Extract the [X, Y] coordinate from the center of the cell holding the provided text.  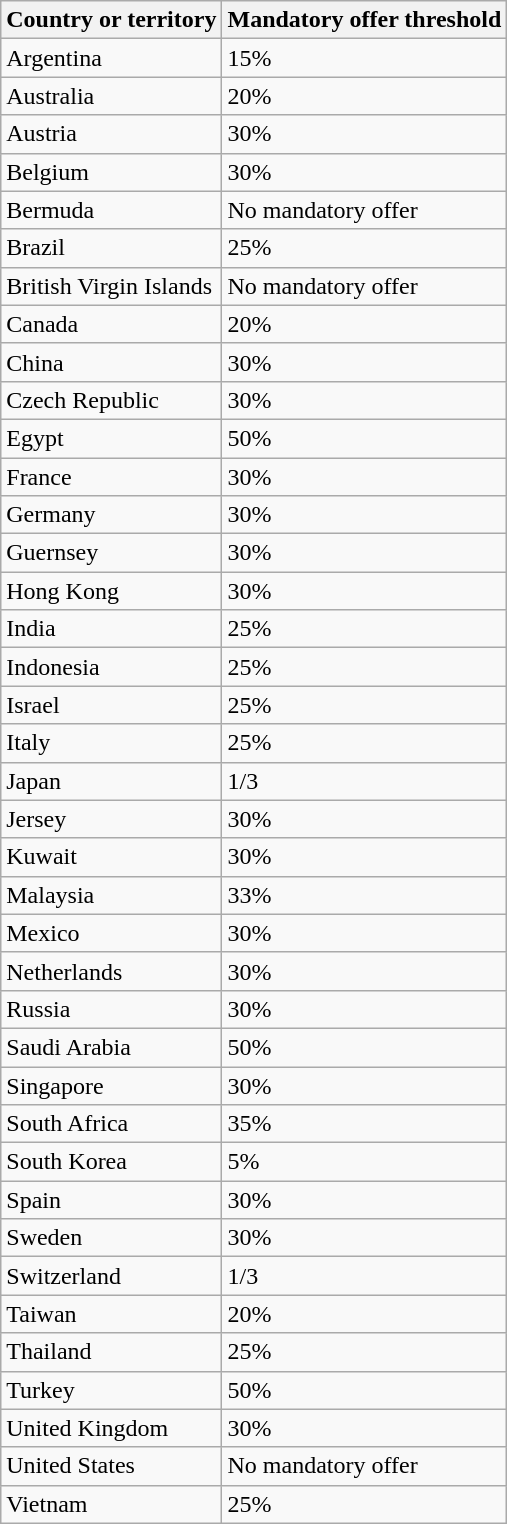
5% [364, 1162]
Sweden [112, 1238]
Israel [112, 705]
Argentina [112, 58]
Japan [112, 781]
Belgium [112, 172]
Australia [112, 96]
Czech Republic [112, 400]
Canada [112, 324]
Brazil [112, 248]
Indonesia [112, 667]
Jersey [112, 819]
Switzerland [112, 1276]
Kuwait [112, 857]
Taiwan [112, 1314]
Hong Kong [112, 591]
France [112, 477]
Austria [112, 134]
India [112, 629]
35% [364, 1124]
South Korea [112, 1162]
Malaysia [112, 895]
Spain [112, 1200]
Mexico [112, 933]
Germany [112, 515]
China [112, 362]
Vietnam [112, 1504]
British Virgin Islands [112, 286]
33% [364, 895]
Mandatory offer threshold [364, 20]
Bermuda [112, 210]
Guernsey [112, 553]
Italy [112, 743]
Egypt [112, 438]
Russia [112, 1009]
Singapore [112, 1085]
United States [112, 1466]
15% [364, 58]
Thailand [112, 1352]
United Kingdom [112, 1428]
South Africa [112, 1124]
Netherlands [112, 971]
Saudi Arabia [112, 1047]
Country or territory [112, 20]
Turkey [112, 1390]
